Find where the given text appears and provide that cell's center as [x, y] coordinate. 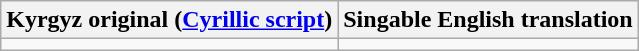
Singable English translation [488, 20]
Kyrgyz original (Cyrillic script) [170, 20]
